Provide the [X, Y] coordinate of the cell's center where the given text is located.  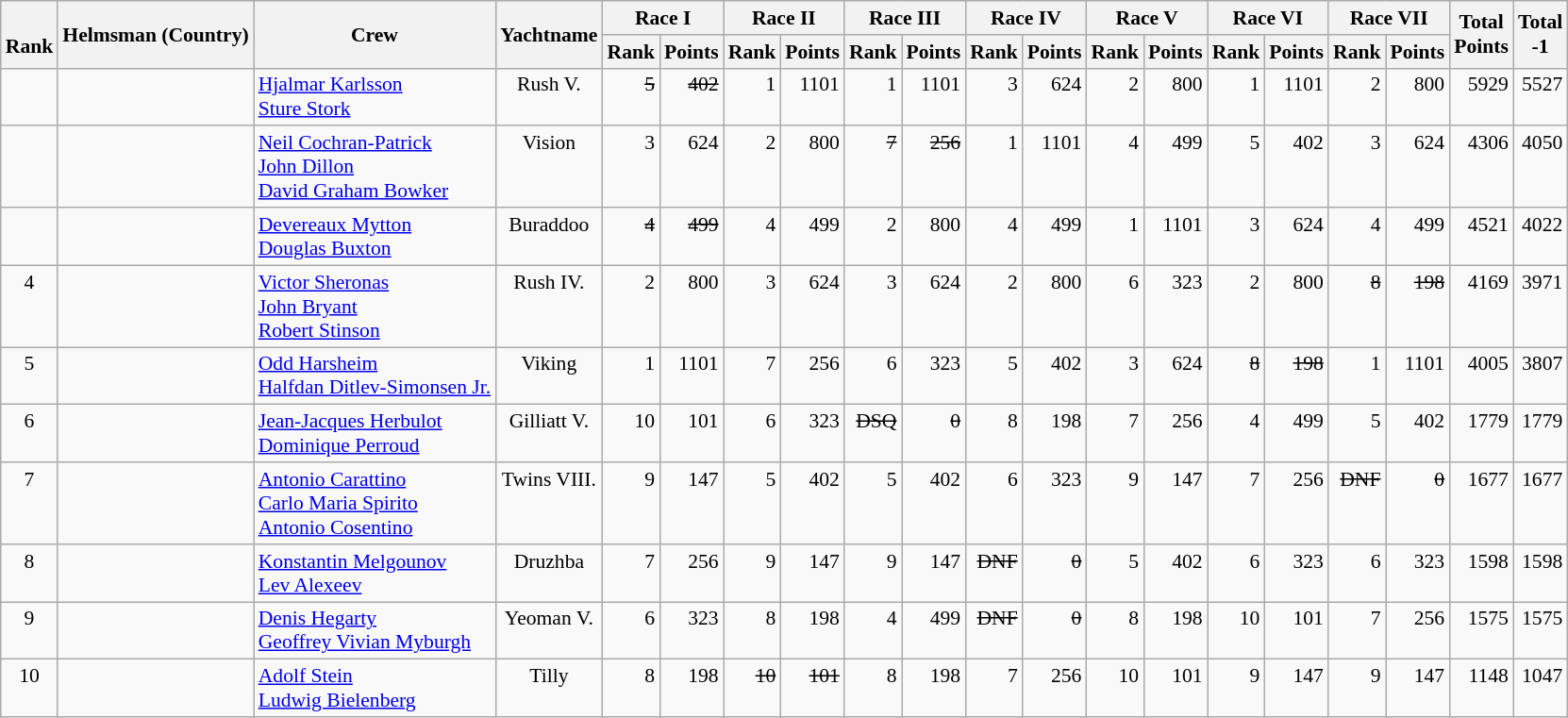
Rush IV. [549, 306]
Buraddoo [549, 236]
4521 [1481, 236]
5527 [1540, 96]
Konstantin Melgounov Lev Alexeev [375, 574]
Race VI [1268, 18]
Denis Hegarty Geoffrey Vivian Myburgh [375, 630]
Gilliatt V. [549, 434]
Race V [1146, 18]
Helmsman (Country) [155, 34]
Yeoman V. [549, 630]
4022 [1540, 236]
Druzhba [549, 574]
1047 [1540, 689]
Total Points [1481, 34]
DSQ [874, 434]
Total-1 [1540, 34]
4169 [1481, 306]
Victor Sheronas John Bryant Robert Stinson [375, 306]
Crew [375, 34]
Tilly [549, 689]
4306 [1481, 168]
Race III [905, 18]
3807 [1540, 376]
Race IV [1026, 18]
Race II [784, 18]
3971 [1540, 306]
Devereaux Mytton Douglas Buxton [375, 236]
Race VII [1389, 18]
Vision [549, 168]
Jean-Jacques Herbulot Dominique Perroud [375, 434]
Antonio Carattino Carlo Maria Spirito Antonio Cosentino [375, 504]
Odd Harsheim Halfdan Ditlev-Simonsen Jr. [375, 376]
Race I [662, 18]
4005 [1481, 376]
Yachtname [549, 34]
Rush V. [549, 96]
Adolf Stein Ludwig Bielenberg [375, 689]
Twins VIII. [549, 504]
1148 [1481, 689]
4050 [1540, 168]
Neil Cochran-Patrick John Dillon David Graham Bowker [375, 168]
Viking [549, 376]
Hjalmar Karlsson Sture Stork [375, 96]
5929 [1481, 96]
